Pinpoint the cell where the given text exists, returning its (x, y) midpoint coordinate. 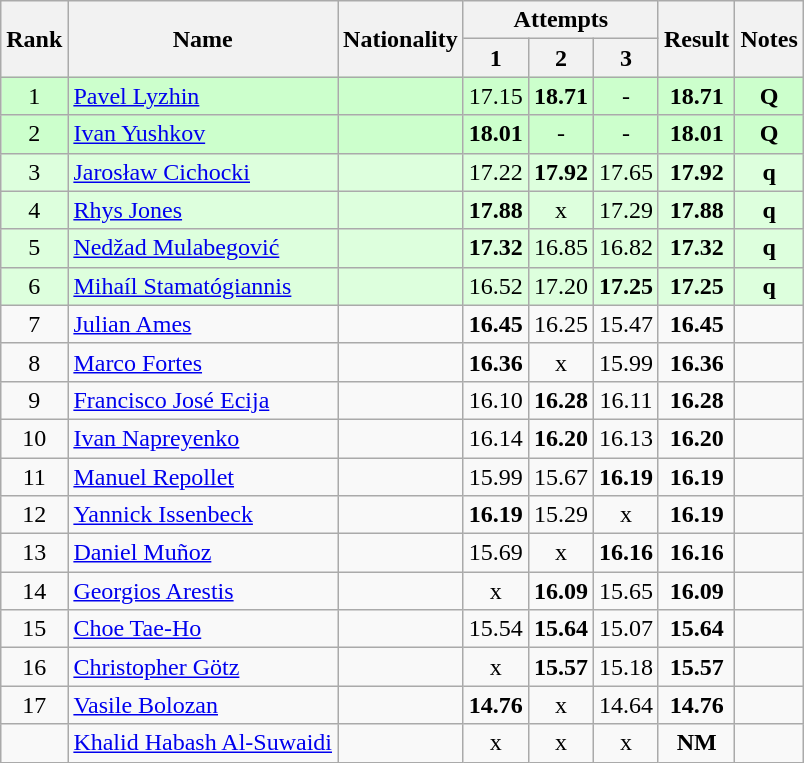
Yannick Issenbeck (203, 515)
16.82 (626, 248)
15.54 (496, 629)
17.65 (626, 172)
16.11 (626, 400)
14.64 (626, 705)
13 (34, 553)
Notes (769, 39)
15.67 (560, 477)
Georgios Arestis (203, 591)
15.47 (626, 324)
Jarosław Cichocki (203, 172)
Christopher Götz (203, 667)
15 (34, 629)
16.52 (496, 286)
17.15 (496, 96)
15.07 (626, 629)
15.69 (496, 553)
NM (696, 743)
Ivan Yushkov (203, 134)
17 (34, 705)
7 (34, 324)
Francisco José Ecija (203, 400)
15.65 (626, 591)
16 (34, 667)
17.22 (496, 172)
15.29 (560, 515)
Pavel Lyzhin (203, 96)
Mihaíl Stamatógiannis (203, 286)
12 (34, 515)
Name (203, 39)
16.85 (560, 248)
16.13 (626, 438)
Khalid Habash Al-Suwaidi (203, 743)
Marco Fortes (203, 362)
Ivan Napreyenko (203, 438)
5 (34, 248)
16.14 (496, 438)
Julian Ames (203, 324)
Nationality (401, 39)
6 (34, 286)
17.20 (560, 286)
9 (34, 400)
Vasile Bolozan (203, 705)
8 (34, 362)
10 (34, 438)
16.10 (496, 400)
11 (34, 477)
14 (34, 591)
16.25 (560, 324)
Daniel Muñoz (203, 553)
4 (34, 210)
Attempts (560, 20)
Nedžad Mulabegović (203, 248)
Manuel Repollet (203, 477)
Rhys Jones (203, 210)
Result (696, 39)
Choe Tae-Ho (203, 629)
15.18 (626, 667)
Rank (34, 39)
17.29 (626, 210)
